Identify which cell holds the provided text, then report its [x, y] central coordinate. 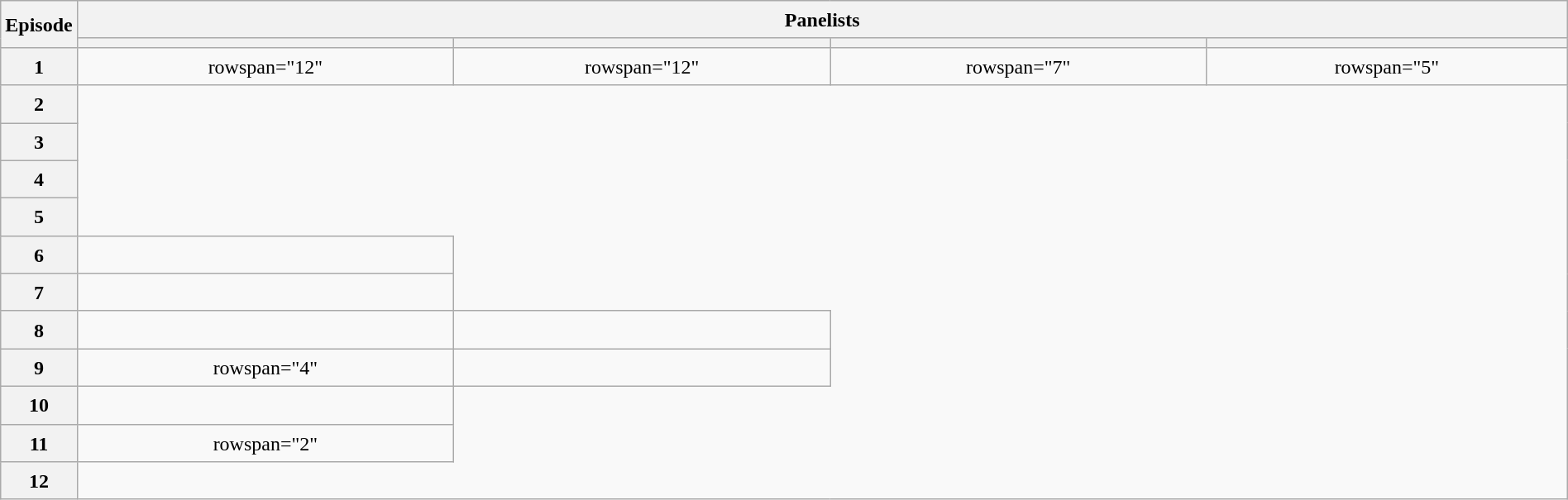
rowspan="4" [265, 368]
3 [39, 141]
rowspan="5" [1386, 66]
Episode [39, 25]
1 [39, 66]
12 [39, 481]
Panelists [822, 20]
7 [39, 293]
5 [39, 217]
2 [39, 104]
rowspan="2" [265, 443]
10 [39, 405]
rowspan="7" [1019, 66]
4 [39, 179]
8 [39, 330]
11 [39, 443]
9 [39, 368]
6 [39, 255]
